Capture the cell that displays the provided text and extract its (x, y) central coordinate. 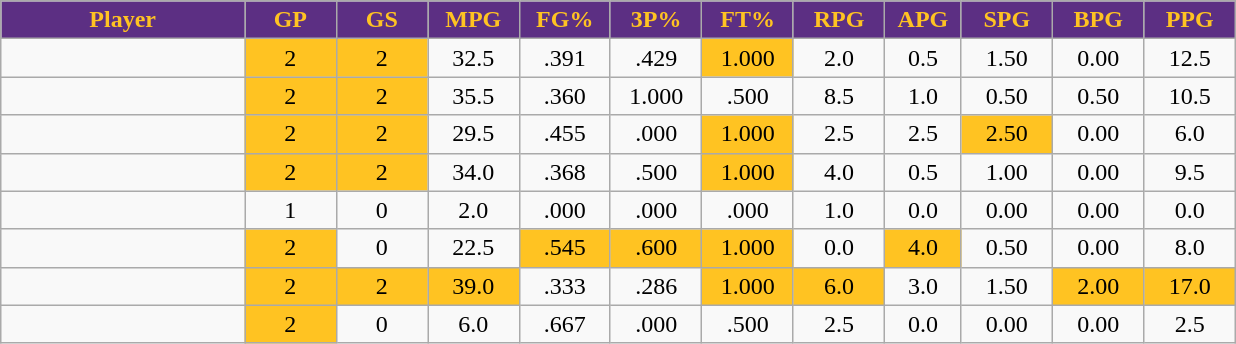
Player (123, 20)
RPG (838, 20)
.391 (564, 58)
.368 (564, 172)
10.5 (1190, 96)
3.0 (923, 286)
.429 (656, 58)
8.0 (1190, 248)
12.5 (1190, 58)
.455 (564, 134)
.667 (564, 324)
MPG (474, 20)
1 (290, 210)
PPG (1190, 20)
29.5 (474, 134)
1.00 (1006, 172)
3P% (656, 20)
.545 (564, 248)
17.0 (1190, 286)
SPG (1006, 20)
FG% (564, 20)
2.50 (1006, 134)
32.5 (474, 58)
BPG (1098, 20)
.333 (564, 286)
GP (290, 20)
39.0 (474, 286)
8.5 (838, 96)
APG (923, 20)
34.0 (474, 172)
GS (382, 20)
9.5 (1190, 172)
2.00 (1098, 286)
.286 (656, 286)
22.5 (474, 248)
35.5 (474, 96)
.360 (564, 96)
.600 (656, 248)
FT% (748, 20)
